Output the (x, y) coordinate of the center of the cell containing the given text.  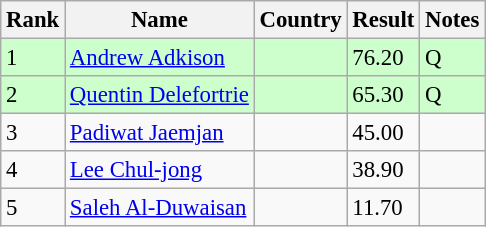
3 (33, 133)
76.20 (384, 58)
Name (160, 20)
Padiwat Jaemjan (160, 133)
38.90 (384, 170)
1 (33, 58)
11.70 (384, 208)
Quentin Delefortrie (160, 95)
Saleh Al-Duwaisan (160, 208)
2 (33, 95)
Country (300, 20)
4 (33, 170)
Notes (452, 20)
5 (33, 208)
Andrew Adkison (160, 58)
65.30 (384, 95)
45.00 (384, 133)
Result (384, 20)
Rank (33, 20)
Lee Chul-jong (160, 170)
